Detect which cell encompasses the target text, then output its [X, Y] center coordinate. 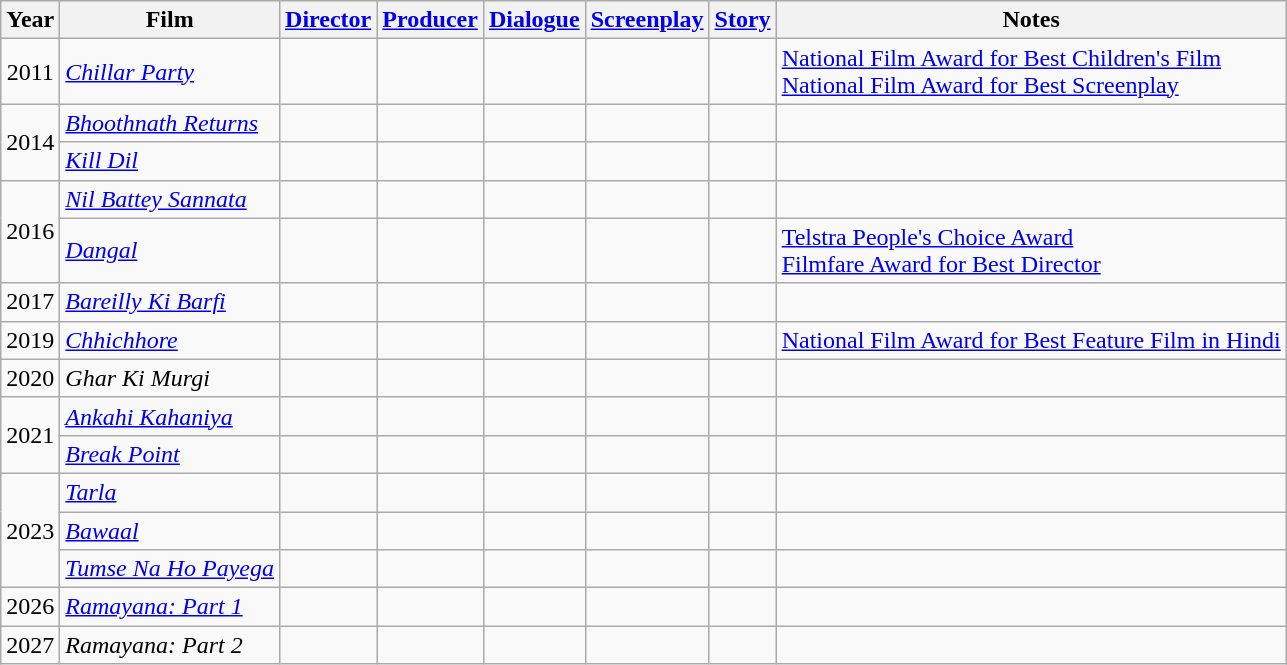
Chhichhore [170, 340]
Year [30, 20]
2017 [30, 302]
Bareilly Ki Barfi [170, 302]
Bawaal [170, 531]
Dangal [170, 250]
Notes [1031, 20]
Tarla [170, 492]
Screenplay [647, 20]
Kill Dil [170, 161]
2021 [30, 435]
National Film Award for Best Children's FilmNational Film Award for Best Screenplay [1031, 72]
Telstra People's Choice AwardFilmfare Award for Best Director [1031, 250]
Film [170, 20]
2019 [30, 340]
2011 [30, 72]
2014 [30, 142]
2026 [30, 607]
2020 [30, 378]
Ghar Ki Murgi [170, 378]
Director [328, 20]
Ramayana: Part 2 [170, 645]
Ankahi Kahaniya [170, 416]
Bhoothnath Returns [170, 123]
Nil Battey Sannata [170, 199]
Dialogue [534, 20]
2027 [30, 645]
National Film Award for Best Feature Film in Hindi [1031, 340]
2023 [30, 530]
Producer [430, 20]
Ramayana: Part 1 [170, 607]
Chillar Party [170, 72]
Break Point [170, 454]
Tumse Na Ho Payega [170, 569]
Story [742, 20]
2016 [30, 232]
